Determine the (x, y) coordinate at the center of the cell enclosing the given text.  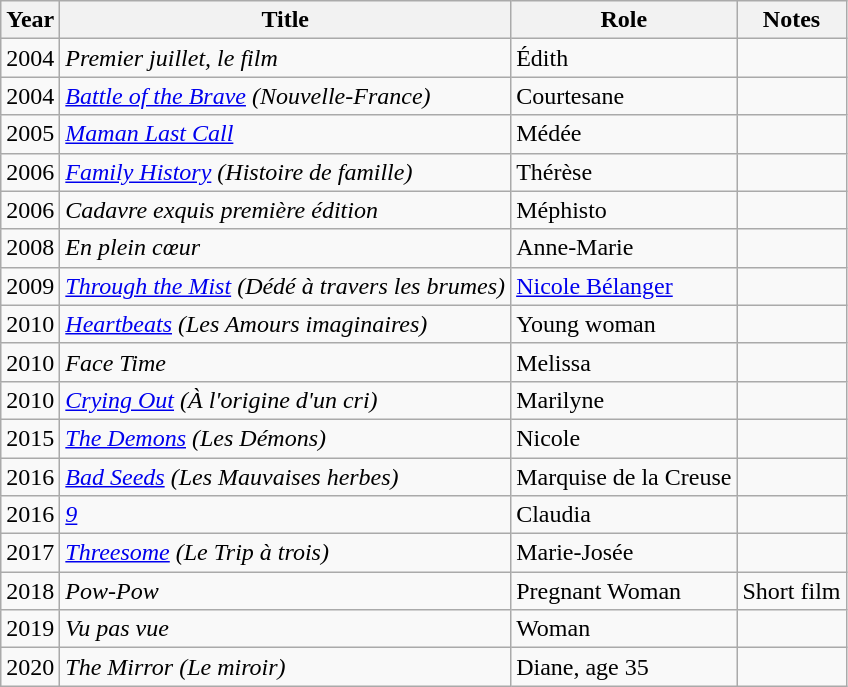
Diane, age 35 (624, 667)
Anne-Marie (624, 248)
Marie-Josée (624, 553)
Courtesane (624, 96)
Thérèse (624, 172)
Young woman (624, 324)
2020 (30, 667)
2017 (30, 553)
9 (286, 515)
Marilyne (624, 400)
2009 (30, 286)
Premier juillet, le film (286, 58)
Méphisto (624, 210)
The Mirror (Le miroir) (286, 667)
Face Time (286, 362)
Year (30, 20)
2019 (30, 629)
Nicole (624, 438)
Battle of the Brave (Nouvelle-France) (286, 96)
Nicole Bélanger (624, 286)
Pregnant Woman (624, 591)
Melissa (624, 362)
Édith (624, 58)
2005 (30, 134)
Pow-Pow (286, 591)
Cadavre exquis première édition (286, 210)
Threesome (Le Trip à trois) (286, 553)
Bad Seeds (Les Mauvaises herbes) (286, 477)
Marquise de la Creuse (624, 477)
Role (624, 20)
Short film (792, 591)
Médée (624, 134)
Maman Last Call (286, 134)
2015 (30, 438)
En plein cœur (286, 248)
2018 (30, 591)
Family History (Histoire de famille) (286, 172)
Vu pas vue (286, 629)
Title (286, 20)
Heartbeats (Les Amours imaginaires) (286, 324)
2008 (30, 248)
Claudia (624, 515)
The Demons (Les Démons) (286, 438)
Through the Mist (Dédé à travers les brumes) (286, 286)
Crying Out (À l'origine d'un cri) (286, 400)
Notes (792, 20)
Woman (624, 629)
